Pinpoint the cell where the given text exists, returning its [x, y] midpoint coordinate. 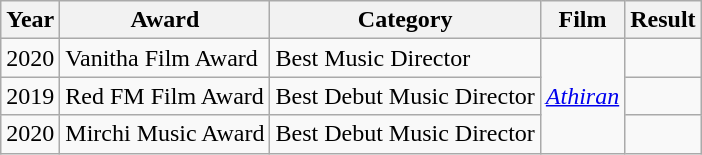
Best Music Director [405, 58]
Mirchi Music Award [165, 134]
2019 [30, 96]
Result [663, 20]
Award [165, 20]
Red FM Film Award [165, 96]
Film [582, 20]
Year [30, 20]
Athiran [582, 96]
Vanitha Film Award [165, 58]
Category [405, 20]
